From the cell containing the given text, extract its center point as (x, y) coordinate. 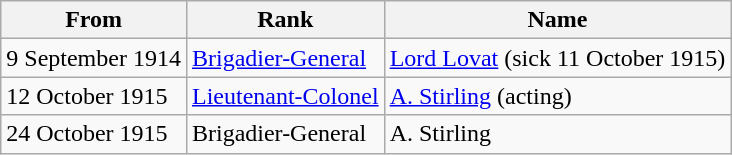
Lord Lovat (sick 11 October 1915) (558, 58)
A. Stirling (558, 134)
A. Stirling (acting) (558, 96)
9 September 1914 (94, 58)
24 October 1915 (94, 134)
From (94, 20)
12 October 1915 (94, 96)
Lieutenant-Colonel (285, 96)
Rank (285, 20)
Name (558, 20)
